Locate the cell with the specified text and output its (X, Y) center coordinate. 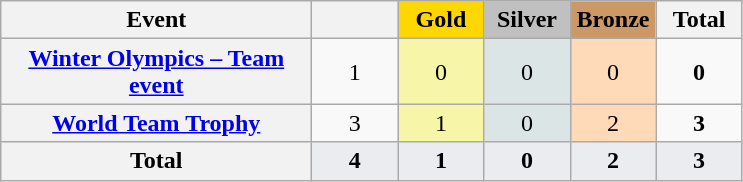
World Team Trophy (156, 123)
4 (355, 161)
Winter Olympics – Team event (156, 72)
Silver (527, 20)
Gold (441, 20)
Bronze (613, 20)
Event (156, 20)
